Return the [X, Y] coordinate for the center point of the cell that contains the specified text.  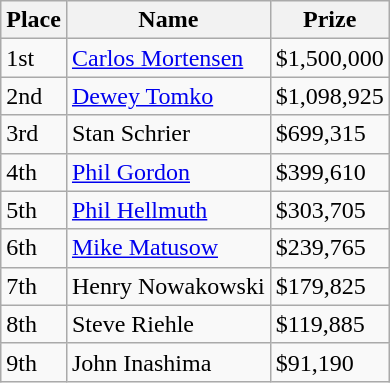
Mike Matusow [168, 248]
$91,190 [330, 362]
$303,705 [330, 210]
6th [34, 248]
Dewey Tomko [168, 96]
$179,825 [330, 286]
9th [34, 362]
7th [34, 286]
John Inashima [168, 362]
$1,098,925 [330, 96]
8th [34, 324]
$1,500,000 [330, 58]
Henry Nowakowski [168, 286]
$399,610 [330, 172]
5th [34, 210]
1st [34, 58]
Prize [330, 20]
$699,315 [330, 134]
Phil Hellmuth [168, 210]
Phil Gordon [168, 172]
Carlos Mortensen [168, 58]
3rd [34, 134]
Steve Riehle [168, 324]
Name [168, 20]
$239,765 [330, 248]
Stan Schrier [168, 134]
2nd [34, 96]
$119,885 [330, 324]
4th [34, 172]
Place [34, 20]
